Locate the cell with the specified text and output its [X, Y] center coordinate. 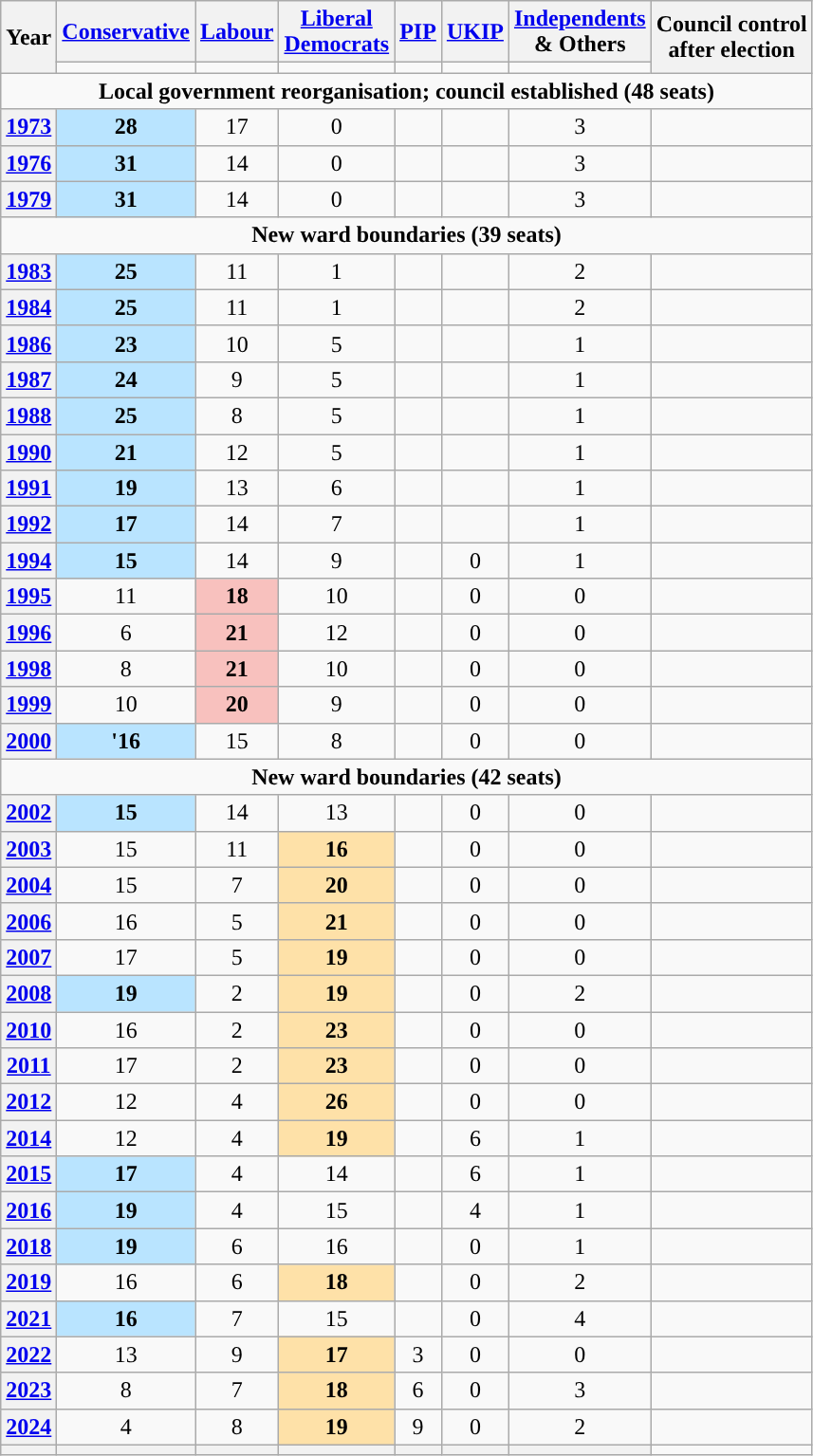
2018 [28, 1246]
2003 [28, 849]
Labour [237, 32]
2008 [28, 993]
1996 [28, 633]
2006 [28, 921]
1999 [28, 705]
2004 [28, 885]
2000 [28, 741]
Year [28, 37]
1983 [28, 271]
2015 [28, 1174]
2012 [28, 1102]
1995 [28, 597]
UKIP [474, 32]
2023 [28, 1391]
1976 [28, 163]
2016 [28, 1210]
1979 [28, 199]
1986 [28, 343]
Conservative [126, 32]
1990 [28, 452]
PIP [418, 32]
1973 [28, 127]
'16 [126, 741]
24 [126, 379]
1994 [28, 561]
2014 [28, 1138]
1998 [28, 669]
26 [337, 1102]
2011 [28, 1066]
2002 [28, 813]
1992 [28, 525]
2024 [28, 1427]
2021 [28, 1318]
1988 [28, 415]
Local government reorganisation; council established (48 seats) [406, 91]
Independents& Others [580, 32]
New ward boundaries (39 seats) [406, 235]
2019 [28, 1282]
Council controlafter election [731, 37]
New ward boundaries (42 seats) [406, 777]
1991 [28, 488]
1984 [28, 307]
Liberal Democrats [337, 32]
2022 [28, 1355]
1987 [28, 379]
28 [126, 127]
2007 [28, 957]
2010 [28, 1029]
